Determine the (X, Y) coordinate at the center of the cell enclosing the given text.  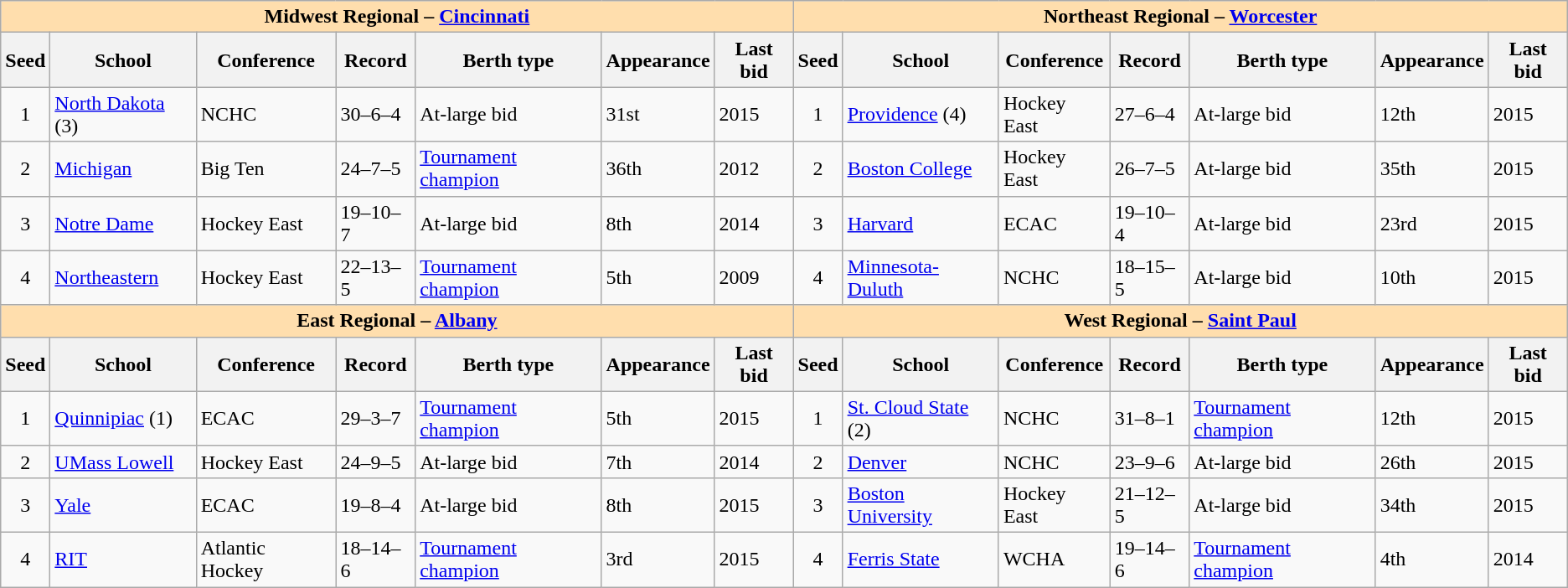
UMass Lowell (123, 462)
Michigan (123, 169)
24–7–5 (375, 169)
31–8–1 (1149, 419)
3rd (658, 560)
2012 (754, 169)
7th (658, 462)
19–10–7 (375, 223)
Boston College (921, 169)
Providence (4) (921, 114)
Yale (123, 504)
Atlantic Hockey (266, 560)
Ferris State (921, 560)
23–9–6 (1149, 462)
Northeastern (123, 278)
21–12–5 (1149, 504)
Denver (921, 462)
North Dakota (3) (123, 114)
26–7–5 (1149, 169)
22–13–5 (375, 278)
Minnesota-Duluth (921, 278)
St. Cloud State (2) (921, 419)
18–14–6 (375, 560)
18–15–5 (1149, 278)
Boston University (921, 504)
Midwest Regional – Cincinnati (397, 17)
26th (1432, 462)
30–6–4 (375, 114)
31st (658, 114)
WCHA (1054, 560)
2009 (754, 278)
24–9–5 (375, 462)
RIT (123, 560)
East Regional – Albany (397, 321)
19–14–6 (1149, 560)
34th (1432, 504)
Harvard (921, 223)
Big Ten (266, 169)
4th (1432, 560)
10th (1432, 278)
35th (1432, 169)
19–8–4 (375, 504)
29–3–7 (375, 419)
19–10–4 (1149, 223)
Notre Dame (123, 223)
23rd (1432, 223)
27–6–4 (1149, 114)
Quinnipiac (1) (123, 419)
36th (658, 169)
West Regional – Saint Paul (1180, 321)
Northeast Regional – Worcester (1180, 17)
